Find where the given text appears and provide that cell's center as (X, Y) coordinate. 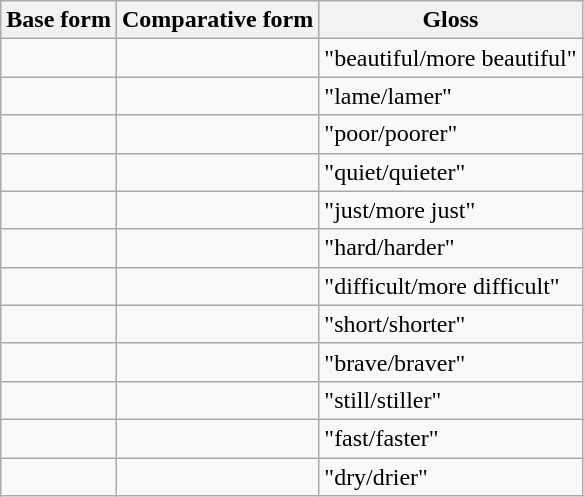
"hard/harder" (450, 248)
Comparative form (217, 20)
"brave/braver" (450, 362)
"dry/drier" (450, 477)
"quiet/quieter" (450, 172)
"lame/lamer" (450, 96)
Base form (59, 20)
"fast/faster" (450, 438)
"difficult/more difficult" (450, 286)
"poor/poorer" (450, 134)
"still/stiller" (450, 400)
"beautiful/more beautiful" (450, 58)
Gloss (450, 20)
"just/more just" (450, 210)
"short/shorter" (450, 324)
